Capture the cell that displays the provided text and extract its [X, Y] central coordinate. 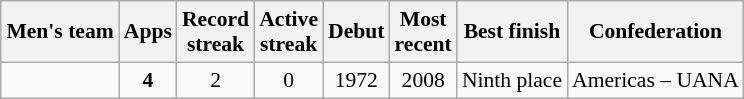
Recordstreak [216, 32]
Mostrecent [424, 32]
Americas – UANA [656, 80]
4 [148, 80]
0 [288, 80]
2008 [424, 80]
Men's team [60, 32]
Debut [356, 32]
Confederation [656, 32]
1972 [356, 80]
Best finish [512, 32]
2 [216, 80]
Apps [148, 32]
Ninth place [512, 80]
Activestreak [288, 32]
